For the text-containing cell, return its midpoint in [x, y] coordinate format. 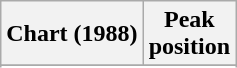
Peakposition [189, 34]
Chart (1988) [72, 34]
